Provide the [x, y] coordinate of the cell's center where the given text is located.  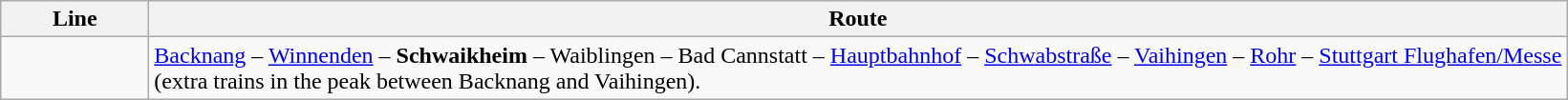
Route [858, 19]
Line [75, 19]
